Determine the [X, Y] coordinate at the center of the cell enclosing the given text.  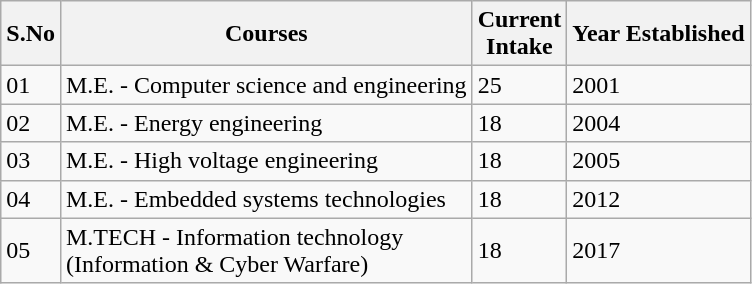
2005 [658, 161]
04 [31, 199]
S.No [31, 34]
Courses [266, 34]
2017 [658, 250]
CurrentIntake [520, 34]
M.E. - Energy engineering [266, 123]
01 [31, 85]
2004 [658, 123]
M.E. - Embedded systems technologies [266, 199]
25 [520, 85]
02 [31, 123]
05 [31, 250]
M.E. - Computer science and engineering [266, 85]
2012 [658, 199]
2001 [658, 85]
M.E. - High voltage engineering [266, 161]
Year Established [658, 34]
M.TECH - Information technology(Information & Cyber Warfare) [266, 250]
03 [31, 161]
